Return the (x, y) coordinate for the center point of the cell that contains the specified text.  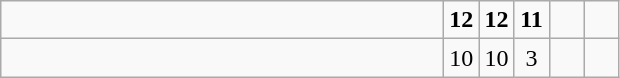
3 (532, 58)
11 (532, 20)
